Extract the (x, y) coordinate from the center of the cell holding the provided text.  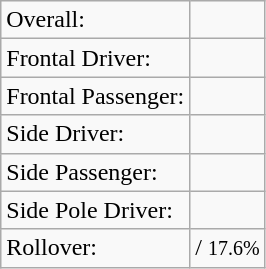
Side Pole Driver: (96, 210)
/ 17.6% (228, 248)
Side Passenger: (96, 172)
Side Driver: (96, 134)
Frontal Passenger: (96, 96)
Rollover: (96, 248)
Frontal Driver: (96, 58)
Overall: (96, 20)
